Pinpoint the cell where the given text exists, returning its [x, y] midpoint coordinate. 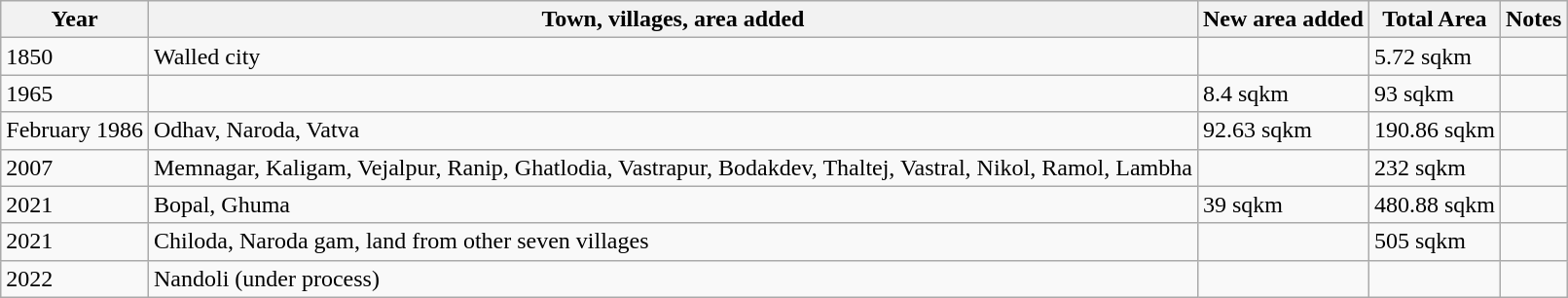
Chiloda, Naroda gam, land from other seven villages [673, 242]
232 sqkm [1435, 168]
39 sqkm [1283, 205]
Bopal, Ghuma [673, 205]
Notes [1533, 19]
February 1986 [75, 130]
New area added [1283, 19]
2007 [75, 168]
Memnagar, Kaligam, Vejalpur, Ranip, Ghatlodia, Vastrapur, Bodakdev, Thaltej, Vastral, Nikol, Ramol, Lambha [673, 168]
Year [75, 19]
190.86 sqkm [1435, 130]
8.4 sqkm [1283, 93]
2022 [75, 279]
93 sqkm [1435, 93]
1850 [75, 56]
480.88 sqkm [1435, 205]
5.72 sqkm [1435, 56]
Town, villages, area added [673, 19]
Total Area [1435, 19]
Odhav, Naroda, Vatva [673, 130]
505 sqkm [1435, 242]
1965 [75, 93]
Walled city [673, 56]
Nandoli (under process) [673, 279]
92.63 sqkm [1283, 130]
